Return the [x, y] coordinate for the center point of the cell that contains the specified text.  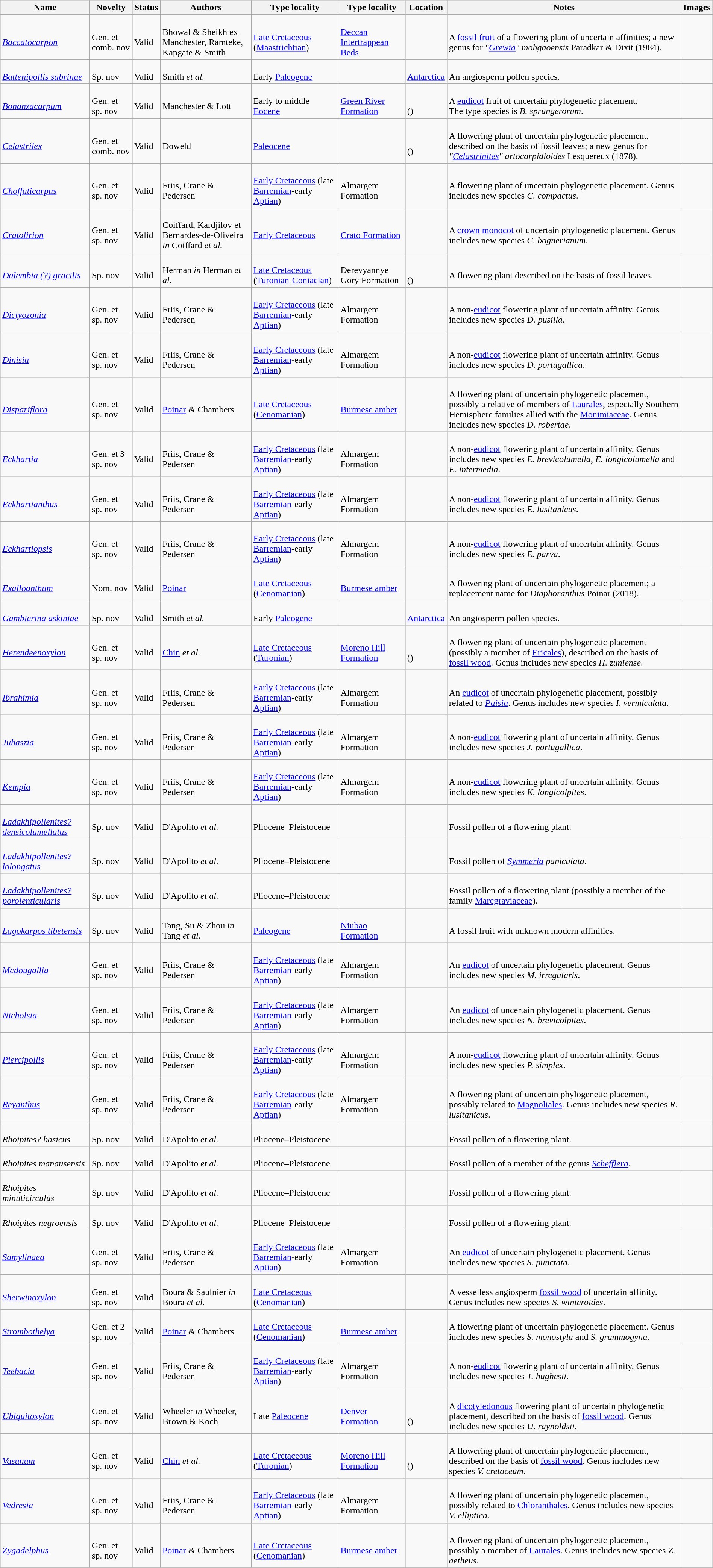
Location [426, 8]
Rhoipites negroensis [45, 1218]
Ibrahimia [45, 693]
A non-eudicot flowering plant of uncertain affinity. Genus includes new species K. longicolpites. [564, 782]
Zygadelphus [45, 1545]
Gambierina askiniae [45, 613]
Denver Formation [372, 1411]
Wheeler in Wheeler, Brown & Koch [206, 1411]
Ladakhipollenites? porolenticularis [45, 891]
Kempia [45, 782]
A non-eudicot flowering plant of uncertain affinity. Genus includes new species E. parva. [564, 544]
Images [697, 8]
Mcdougallia [45, 965]
Fossil pollen of Symmeria paniculata. [564, 856]
A flowering plant described on the basis of fossil leaves. [564, 270]
Rhoipites minuticirculus [45, 1188]
Early to middle Eocene [295, 101]
A non-eudicot flowering plant of uncertain affinity. Genus includes new species E. brevicolumella, E. longicolumella and E. intermedia. [564, 454]
Crato Formation [372, 230]
Ladakhipollenites? densicolumellatus [45, 822]
Vasunum [45, 1456]
An eudicot of uncertain phylogenetic placement, possibly related to Paisia. Genus includes new species I. vermiculata. [564, 693]
Cratolirion [45, 230]
A flowering plant of uncertain phylogenetic placement; a replacement name for Diaphoranthus Poinar (2018). [564, 584]
Exalloanthum [45, 584]
Manchester & Lott [206, 101]
Dictyozonia [45, 310]
A non-eudicot flowering plant of uncertain affinity. Genus includes new species T. hughesii. [564, 1366]
A non-eudicot flowering plant of uncertain affinity. Genus includes new species P. simplex. [564, 1054]
Samylinaea [45, 1252]
An eudicot of uncertain phylogenetic placement. Genus includes new species S. punctata. [564, 1252]
An eudicot of uncertain phylogenetic placement. Genus includes new species M. irregularis. [564, 965]
Derevyannye Gory Formation [372, 270]
Paleocene [295, 141]
Notes [564, 8]
Fossil pollen of a flowering plant (possibly a member of the family Marcgraviaceae). [564, 891]
Lagokarpos tibetensis [45, 925]
Fossil pollen of a member of the genus Schefflera. [564, 1159]
A non-eudicot flowering plant of uncertain affinity. Genus includes new species D. portugallica. [564, 354]
A fossil fruit of a flowering plant of uncertain affinities; a new genus for "Grewia" mohgaoensis Paradkar & Dixit (1984). [564, 37]
Status [146, 8]
Name [45, 8]
Late Cretaceous (Turonian-Coniacian) [295, 270]
Rhoipites? basicus [45, 1134]
Novelty [111, 8]
Vedresia [45, 1500]
Nicholsia [45, 1010]
A fossil fruit with unknown modern affinities. [564, 925]
Battenipollis sabrinae [45, 71]
Poinar [206, 584]
A flowering plant of uncertain phylogenetic placement, possibly a member of Laurales. Genus includes new species Z. aetheus. [564, 1545]
Eckhartiopsis [45, 544]
Dinisia [45, 354]
Late Paleocene [295, 1411]
An eudicot of uncertain phylogenetic placement. Genus includes new species N. brevicolpites. [564, 1010]
A non-eudicot flowering plant of uncertain affinity. Genus includes new species D. pusilla. [564, 310]
Herendeenoxylon [45, 648]
Early Cretaceous [295, 230]
A crown monocot of uncertain phylogenetic placement. Genus includes new species C. bognerianum. [564, 230]
Late Cretaceous (Maastrichtian) [295, 37]
Doweld [206, 141]
A flowering plant of uncertain phylogenetic placement, possibly related to Magnoliales. Genus includes new species R. lusitanicus. [564, 1099]
A flowering plant of uncertain phylogenetic placement, possibly related to Chloranthales. Genus includes new species V. elliptica. [564, 1500]
Deccan Intertrappean Beds [372, 37]
Boura & Saulnier in Boura et al. [206, 1292]
Authors [206, 8]
Green River Formation [372, 101]
A flowering plant of uncertain phylogenetic placement. Genus includes new species S. monostyla and S. grammogyna. [564, 1327]
Teebacia [45, 1366]
A flowering plant of uncertain phylogenetic placement. Genus includes new species C. compactus. [564, 186]
Bhowal & Sheikh ex Manchester, Ramteke, Kapgate & Smith [206, 37]
Ladakhipollenites? lolongatus [45, 856]
Eckhartia [45, 454]
A vesselless angiosperm fossil wood of uncertain affinity. Genus includes new species S. winteroides. [564, 1292]
Eckhartianthus [45, 499]
Nom. nov [111, 584]
Dalembia (?) gracilis [45, 270]
Rhoipites manausensis [45, 1159]
Juhaszia [45, 737]
Gen. et 2 sp. nov [111, 1327]
Piercipollis [45, 1054]
Baccatocarpon [45, 37]
Strombothelya [45, 1327]
Coiffard, Kardjilov et Bernardes-de-Oliveira in Coiffard et al. [206, 230]
Bonanzacarpum [45, 101]
A flowering plant of uncertain phylogenetic placement, described on the basis of fossil wood. Genus includes new species V. cretaceum. [564, 1456]
Dispariflora [45, 404]
Ubiquitoxylon [45, 1411]
A non-eudicot flowering plant of uncertain affinity. Genus includes new species E. lusitanicus. [564, 499]
Sherwinoxylon [45, 1292]
Herman in Herman et al. [206, 270]
A eudicot fruit of uncertain phylogenetic placement. The type species is B. sprungerorum. [564, 101]
Gen. et 3 sp. nov [111, 454]
Reyanthus [45, 1099]
Choffaticarpus [45, 186]
Niubao Formation [372, 925]
Celastrilex [45, 141]
A non-eudicot flowering plant of uncertain affinity. Genus includes new species J. portugallica. [564, 737]
Tang, Su & Zhou in Tang et al. [206, 925]
Paleogene [295, 925]
